For the text-containing cell, return its midpoint in [x, y] coordinate format. 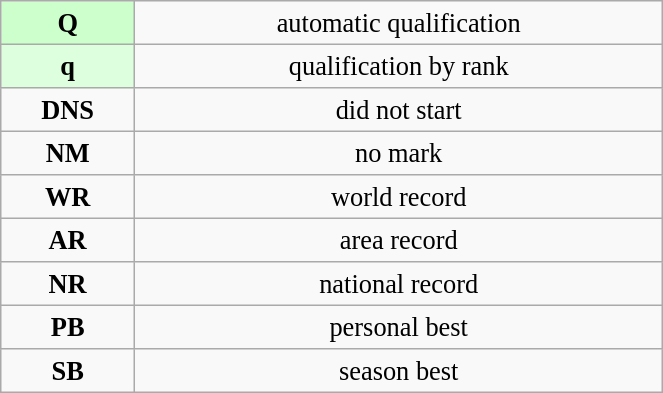
did not start [399, 109]
DNS [68, 109]
NR [68, 284]
PB [68, 327]
area record [399, 240]
personal best [399, 327]
NM [68, 153]
season best [399, 371]
qualification by rank [399, 66]
world record [399, 197]
automatic qualification [399, 22]
SB [68, 371]
Q [68, 22]
WR [68, 197]
q [68, 66]
no mark [399, 153]
national record [399, 284]
AR [68, 240]
